Locate the cell with the specified text and output its (x, y) center coordinate. 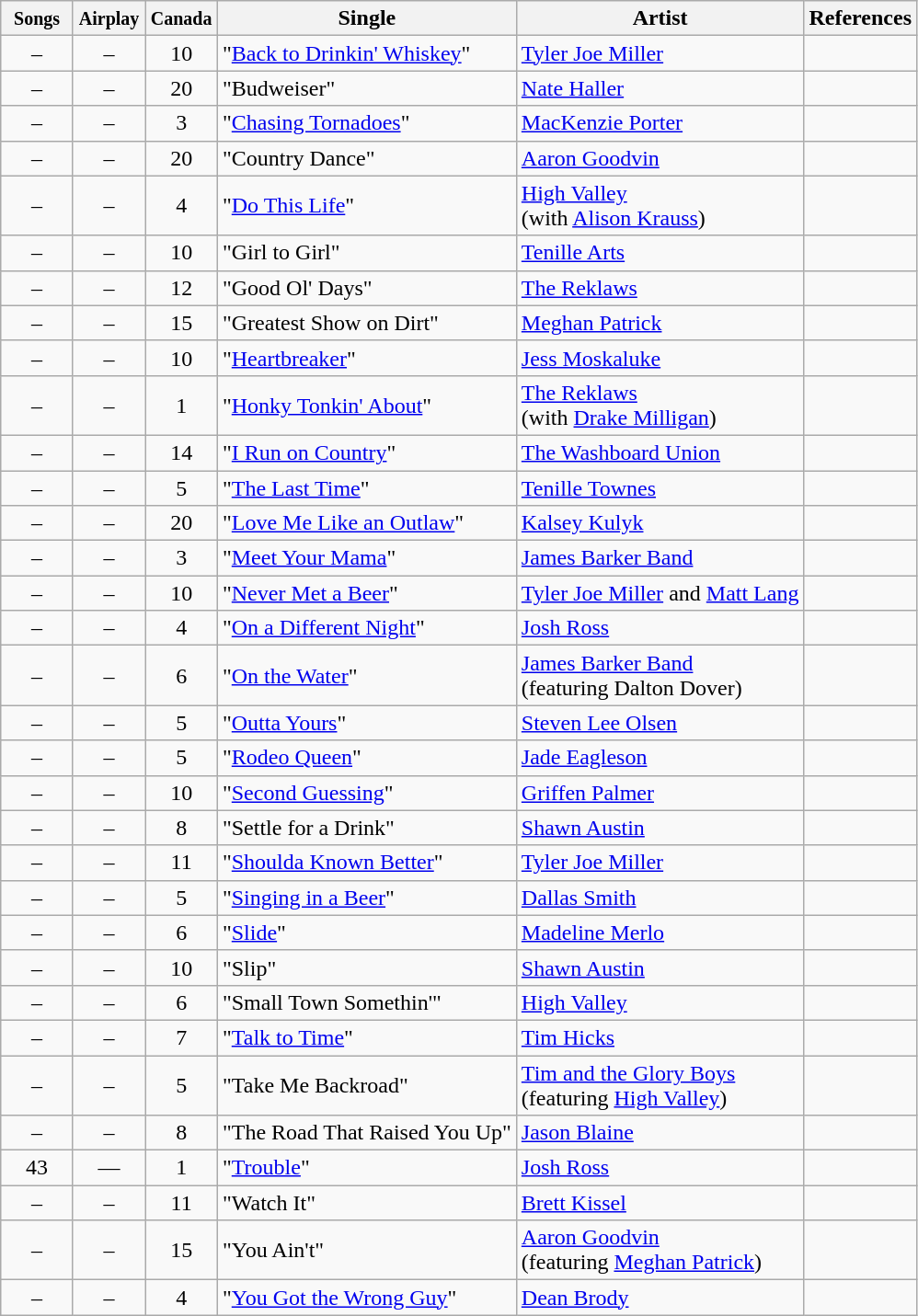
Tyler Joe Miller and Matt Lang (660, 593)
Tenille Arts (660, 253)
Aaron Goodvin(featuring Meghan Patrick) (660, 1251)
"Trouble" (366, 1168)
"The Last Time" (366, 488)
"On a Different Night" (366, 628)
"Outta Yours" (366, 723)
High Valley(with Alison Krauss) (660, 206)
Dallas Smith (660, 898)
"Never Met a Beer" (366, 593)
Songs (37, 18)
"Rodeo Queen" (366, 758)
"Settle for a Drink" (366, 828)
"Chasing Tornadoes" (366, 123)
"Slip" (366, 967)
References (861, 18)
Dean Brody (660, 1298)
"You Got the Wrong Guy" (366, 1298)
7 (182, 1037)
"Talk to Time" (366, 1037)
"The Road That Raised You Up" (366, 1133)
Artist (660, 18)
"Small Town Somethin'" (366, 1002)
"Good Ol' Days" (366, 288)
Steven Lee Olsen (660, 723)
14 (182, 452)
"Country Dance" (366, 158)
MacKenzie Porter (660, 123)
High Valley (660, 1002)
"Meet Your Mama" (366, 558)
Canada (182, 18)
43 (37, 1168)
"Back to Drinkin' Whiskey" (366, 53)
"Slide" (366, 933)
Jess Moskaluke (660, 358)
"Do This Life" (366, 206)
The Washboard Union (660, 452)
"On the Water" (366, 675)
"Second Guessing" (366, 793)
Kalsey Kulyk (660, 523)
Tenille Townes (660, 488)
Airplay (109, 18)
The Reklaws(with Drake Milligan) (660, 405)
Griffen Palmer (660, 793)
Madeline Merlo (660, 933)
"Honky Tonkin' About" (366, 405)
"Greatest Show on Dirt" (366, 323)
"Girl to Girl" (366, 253)
Nate Haller (660, 88)
— (109, 1168)
"Love Me Like an Outlaw" (366, 523)
Jason Blaine (660, 1133)
"I Run on Country" (366, 452)
James Barker Band (660, 558)
"Heartbreaker" (366, 358)
James Barker Band(featuring Dalton Dover) (660, 675)
Aaron Goodvin (660, 158)
Tim Hicks (660, 1037)
12 (182, 288)
"You Ain't" (366, 1251)
Tim and the Glory Boys(featuring High Valley) (660, 1085)
"Shoulda Known Better" (366, 863)
The Reklaws (660, 288)
"Take Me Backroad" (366, 1085)
"Singing in a Beer" (366, 898)
"Budweiser" (366, 88)
Brett Kissel (660, 1203)
Meghan Patrick (660, 323)
Single (366, 18)
"Watch It" (366, 1203)
Jade Eagleson (660, 758)
